Scan for the cell matching the given text and deliver its [x, y] coordinate at center. 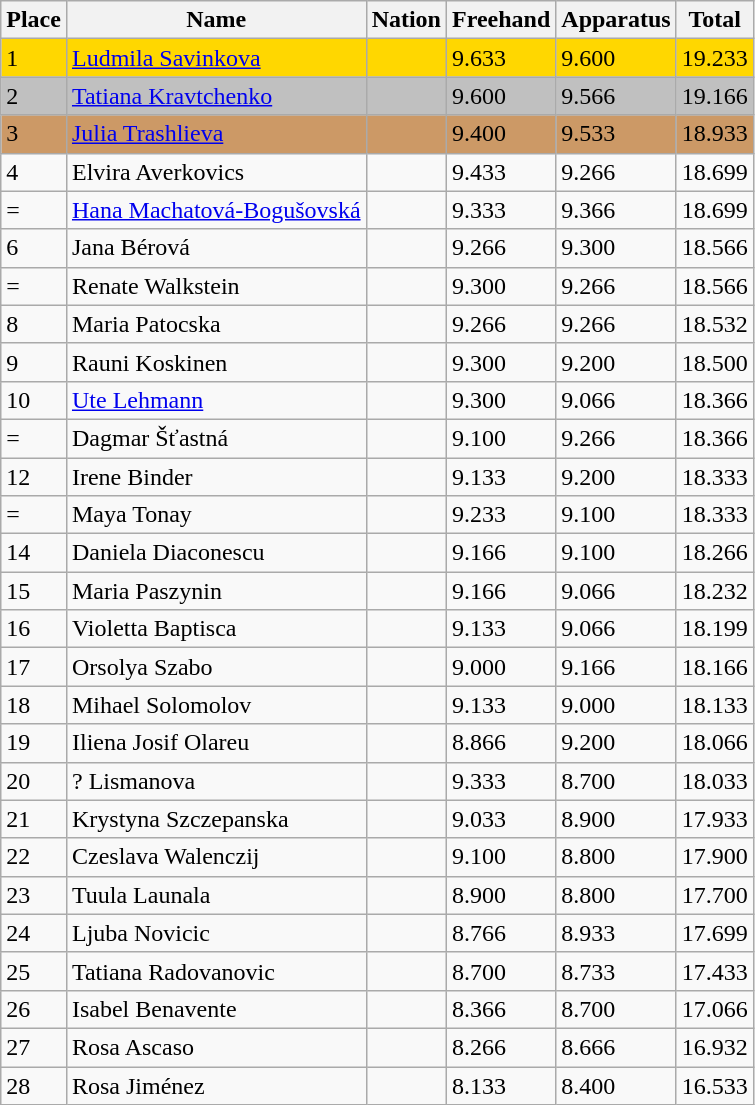
Rosa Jiménez [216, 1085]
9.433 [502, 172]
17.900 [714, 857]
18.933 [714, 134]
Ute Lehmann [216, 400]
17.700 [714, 895]
18.033 [714, 781]
9.400 [502, 134]
Ludmila Savinkova [216, 58]
9.533 [616, 134]
17.433 [714, 971]
19.233 [714, 58]
22 [34, 857]
Dagmar Šťastná [216, 438]
1 [34, 58]
23 [34, 895]
18.166 [714, 667]
17.933 [714, 819]
Mihael Solomolov [216, 705]
12 [34, 477]
18.133 [714, 705]
18.500 [714, 362]
Czeslava Walenczij [216, 857]
18.066 [714, 743]
Elvira Averkovics [216, 172]
Maria Patocska [216, 324]
Irene Binder [216, 477]
17 [34, 667]
Krystyna Szczepanska [216, 819]
2 [34, 96]
27 [34, 1047]
Julia Trashlieva [216, 134]
Violetta Baptisca [216, 629]
8.666 [616, 1047]
Maria Paszynin [216, 591]
26 [34, 1009]
8.266 [502, 1047]
Total [714, 20]
16.932 [714, 1047]
4 [34, 172]
16.533 [714, 1085]
9.566 [616, 96]
9.233 [502, 515]
9.366 [616, 210]
Renate Walkstein [216, 286]
Ljuba Novicic [216, 933]
20 [34, 781]
18.266 [714, 553]
10 [34, 400]
8.933 [616, 933]
8.400 [616, 1085]
3 [34, 134]
18.232 [714, 591]
Rauni Koskinen [216, 362]
? Lismanova [216, 781]
18 [34, 705]
9 [34, 362]
Name [216, 20]
6 [34, 248]
Hana Machatová-Bogušovská [216, 210]
Iliena Josif Olareu [216, 743]
Place [34, 20]
Rosa Ascaso [216, 1047]
9.033 [502, 819]
Isabel Benavente [216, 1009]
Maya Tonay [216, 515]
8 [34, 324]
8.866 [502, 743]
Tuula Launala [216, 895]
8.133 [502, 1085]
18.532 [714, 324]
17.066 [714, 1009]
25 [34, 971]
17.699 [714, 933]
8.366 [502, 1009]
14 [34, 553]
18.199 [714, 629]
21 [34, 819]
Daniela Diaconescu [216, 553]
Jana Bérová [216, 248]
Tatiana Radovanovic [216, 971]
8.766 [502, 933]
Freehand [502, 20]
15 [34, 591]
16 [34, 629]
Orsolya Szabo [216, 667]
Nation [406, 20]
8.733 [616, 971]
24 [34, 933]
Apparatus [616, 20]
Tatiana Kravtchenko [216, 96]
19.166 [714, 96]
19 [34, 743]
9.633 [502, 58]
28 [34, 1085]
